Locate the cell with the specified text and output its (x, y) center coordinate. 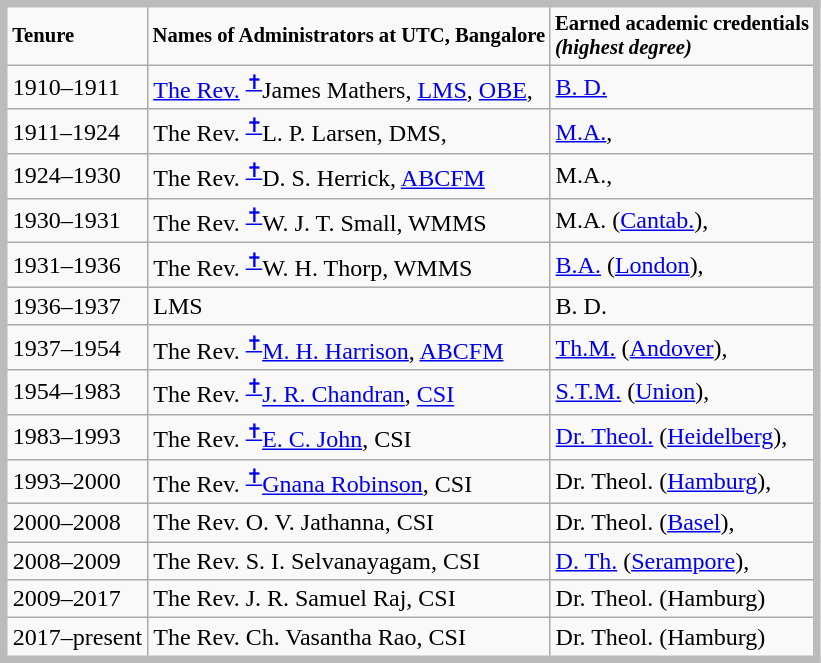
2008–2009 (76, 561)
1911–1924 (76, 132)
The Rev. ✝M. H. Harrison, ABCFM (349, 348)
The Rev. ✝L. P. Larsen, DMS, (349, 132)
1936–1937 (76, 307)
M.A. (Cantab.), (684, 222)
1930–1931 (76, 222)
1993–2000 (76, 482)
The Rev. ✝James Mathers, LMS, OBE, (349, 88)
The Rev. Ch. Vasantha Rao, CSI (349, 638)
1910–1911 (76, 88)
S.T.M. (Union), (684, 392)
The Rev. J. R. Samuel Raj, CSI (349, 599)
2000–2008 (76, 523)
Tenure (76, 34)
2009–2017 (76, 599)
B.A. (London), (684, 266)
Dr. Theol. (Basel), (684, 523)
1954–1983 (76, 392)
1924–1930 (76, 176)
1983–1993 (76, 438)
The Rev. ✝J. R. Chandran, CSI (349, 392)
The Rev. ✝D. S. Herrick, ABCFM (349, 176)
Dr. Theol. (Heidelberg), (684, 438)
1937–1954 (76, 348)
1931–1936 (76, 266)
The Rev. O. V. Jathanna, CSI (349, 523)
LMS (349, 307)
The Rev. ✝E. C. John, CSI (349, 438)
Names of Administrators at UTC, Bangalore (349, 34)
Th.M. (Andover), (684, 348)
D. Th. (Serampore), (684, 561)
The Rev. S. I. Selvanayagam, CSI (349, 561)
Dr. Theol. (Hamburg), (684, 482)
2017–present (76, 638)
The Rev. ✝W. J. T. Small, WMMS (349, 222)
The Rev. ✝Gnana Robinson, CSI (349, 482)
Earned academic credentials(highest degree) (684, 34)
The Rev. ✝W. H. Thorp, WMMS (349, 266)
